Output the (X, Y) coordinate of the center of the cell containing the given text.  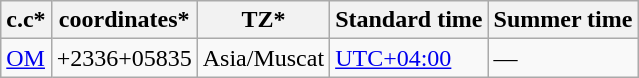
Asia/Muscat (263, 58)
UTC+04:00 (409, 58)
coordinates* (124, 20)
+2336+05835 (124, 58)
TZ* (263, 20)
Standard time (409, 20)
Summer time (563, 20)
OM (26, 58)
— (563, 58)
c.c* (26, 20)
